Identify which cell holds the provided text, then report its (X, Y) central coordinate. 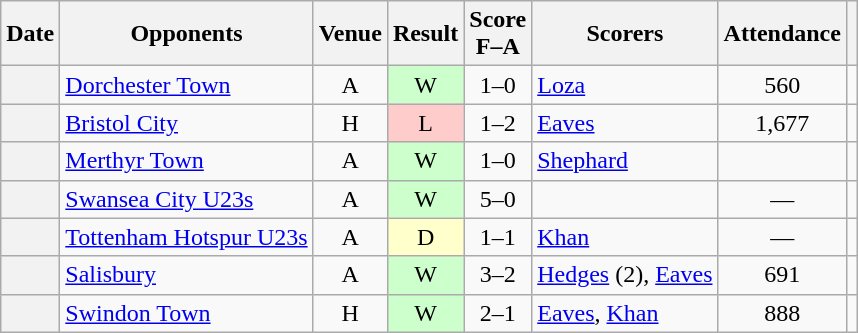
Opponents (186, 34)
Result (425, 34)
Khan (625, 237)
1–1 (498, 237)
Bristol City (186, 123)
Swansea City U23s (186, 199)
888 (782, 313)
Tottenham Hotspur U23s (186, 237)
Swindon Town (186, 313)
Salisbury (186, 275)
Dorchester Town (186, 85)
Shephard (625, 161)
L (425, 123)
Date (30, 34)
Attendance (782, 34)
2–1 (498, 313)
ScoreF–A (498, 34)
691 (782, 275)
Hedges (2), Eaves (625, 275)
560 (782, 85)
Venue (350, 34)
5–0 (498, 199)
Eaves (625, 123)
Loza (625, 85)
3–2 (498, 275)
D (425, 237)
Merthyr Town (186, 161)
Eaves, Khan (625, 313)
Scorers (625, 34)
1–2 (498, 123)
1,677 (782, 123)
